Scan for the cell matching the given text and deliver its [x, y] coordinate at center. 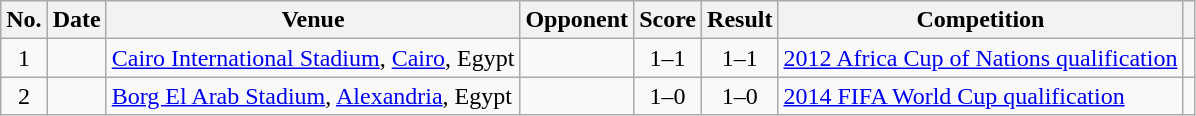
Result [740, 20]
Borg El Arab Stadium, Alexandria, Egypt [313, 96]
2014 FIFA World Cup qualification [980, 96]
Competition [980, 20]
No. [24, 20]
Cairo International Stadium, Cairo, Egypt [313, 58]
1 [24, 58]
Date [76, 20]
Venue [313, 20]
2 [24, 96]
Score [668, 20]
2012 Africa Cup of Nations qualification [980, 58]
Opponent [577, 20]
